Return [X, Y] of the center of cell containing provided text 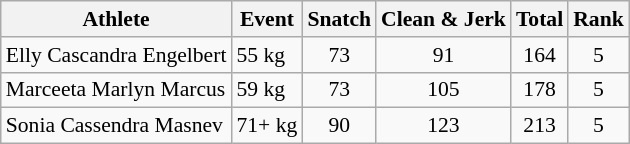
123 [444, 126]
Elly Cascandra Engelbert [116, 55]
Clean & Jerk [444, 19]
Athlete [116, 19]
Total [540, 19]
Snatch [339, 19]
55 kg [266, 55]
Event [266, 19]
178 [540, 90]
164 [540, 55]
105 [444, 90]
Sonia Cassendra Masnev [116, 126]
91 [444, 55]
90 [339, 126]
213 [540, 126]
71+ kg [266, 126]
Rank [598, 19]
Marceeta Marlyn Marcus [116, 90]
59 kg [266, 90]
